Identify which cell holds the provided text, then report its (x, y) central coordinate. 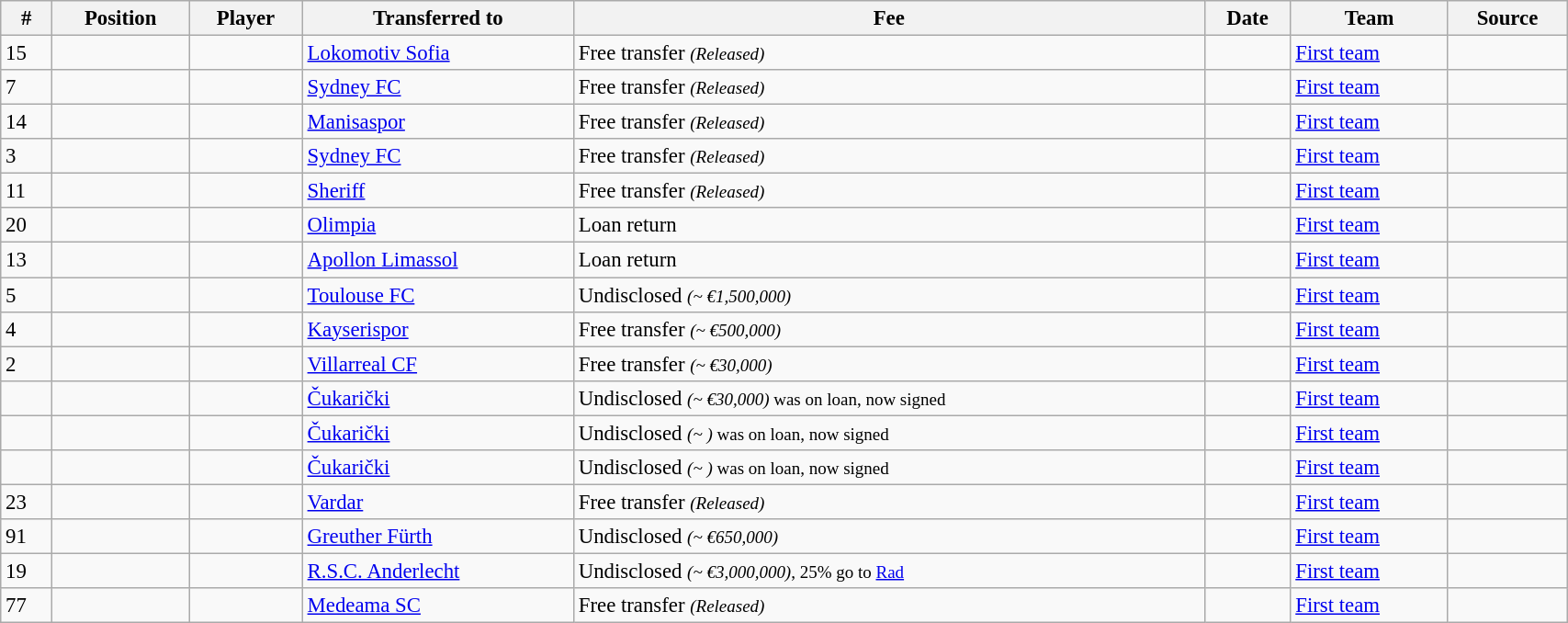
13 (27, 260)
19 (27, 571)
Sheriff (437, 191)
20 (27, 225)
Player (246, 18)
77 (27, 606)
Toulouse FC (437, 295)
Source (1506, 18)
Manisaspor (437, 122)
Free transfer (~ €500,000) (889, 329)
Greuther Fürth (437, 537)
Lokomotiv Sofia (437, 53)
Vardar (437, 502)
R.S.C. Anderlecht (437, 571)
4 (27, 329)
Medeama SC (437, 606)
Undisclosed (~ €650,000) (889, 537)
Kayserispor (437, 329)
Villarreal CF (437, 364)
Team (1369, 18)
3 (27, 156)
Date (1247, 18)
5 (27, 295)
23 (27, 502)
Fee (889, 18)
2 (27, 364)
Apollon Limassol (437, 260)
# (27, 18)
11 (27, 191)
Transferred to (437, 18)
Undisclosed (~ €30,000) was on loan, now signed (889, 398)
Undisclosed (~ €3,000,000), 25% go to Rad (889, 571)
7 (27, 87)
Undisclosed (~ €1,500,000) (889, 295)
Free transfer (~ €30,000) (889, 364)
Position (121, 18)
15 (27, 53)
91 (27, 537)
Olimpia (437, 225)
14 (27, 122)
